For the text-containing cell, return its midpoint in (x, y) coordinate format. 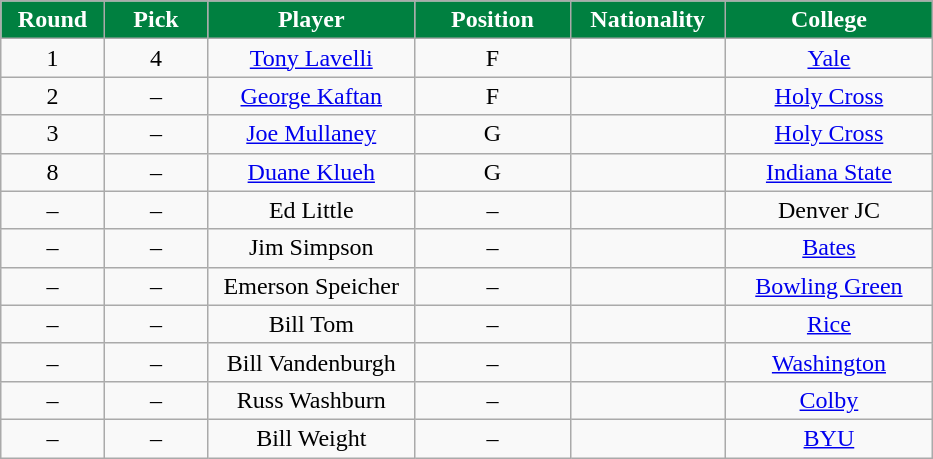
Position (492, 20)
Tony Lavelli (312, 58)
Joe Mullaney (312, 134)
3 (53, 134)
George Kaftan (312, 96)
Washington (828, 362)
Bill Tom (312, 324)
Ed Little (312, 210)
Nationality (648, 20)
1 (53, 58)
Pick (156, 20)
Jim Simpson (312, 248)
Round (53, 20)
Bowling Green (828, 286)
Indiana State (828, 172)
Colby (828, 400)
Bates (828, 248)
Duane Klueh (312, 172)
4 (156, 58)
College (828, 20)
Russ Washburn (312, 400)
Emerson Speicher (312, 286)
2 (53, 96)
Denver JC (828, 210)
Yale (828, 58)
Player (312, 20)
Bill Vandenburgh (312, 362)
8 (53, 172)
BYU (828, 438)
Bill Weight (312, 438)
Rice (828, 324)
